For the text-containing cell, return its midpoint in [x, y] coordinate format. 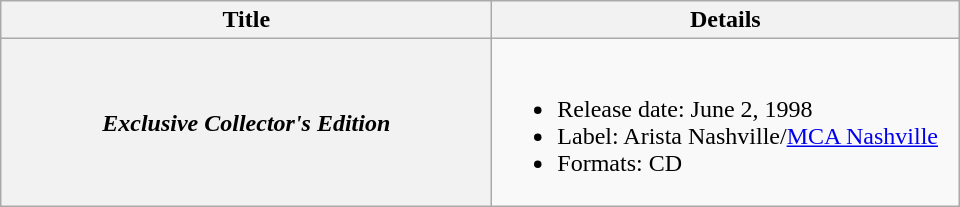
Title [246, 20]
Exclusive Collector's Edition [246, 122]
Release date: June 2, 1998Label: Arista Nashville/MCA NashvilleFormats: CD [726, 122]
Details [726, 20]
